Search for the cell housing the specified text and yield its [x, y] center coordinate. 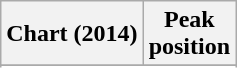
Peakposition [189, 34]
Chart (2014) [72, 34]
